For the text-containing cell, return its midpoint in [x, y] coordinate format. 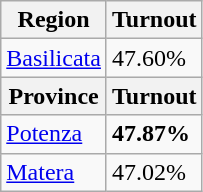
47.60% [154, 58]
Region [54, 20]
Province [54, 96]
Basilicata [54, 58]
47.87% [154, 134]
Matera [54, 172]
Potenza [54, 134]
47.02% [154, 172]
